Locate the cell with the specified text and output its [x, y] center coordinate. 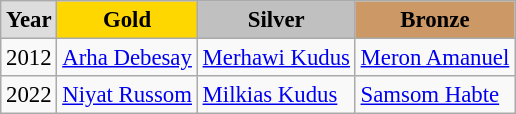
Samsom Habte [434, 95]
2012 [29, 58]
Merhawi Kudus [276, 58]
Year [29, 20]
2022 [29, 95]
Niyat Russom [127, 95]
Bronze [434, 20]
Milkias Kudus [276, 95]
Arha Debesay [127, 58]
Silver [276, 20]
Meron Amanuel [434, 58]
Gold [127, 20]
